Capture the cell that displays the provided text and extract its [X, Y] central coordinate. 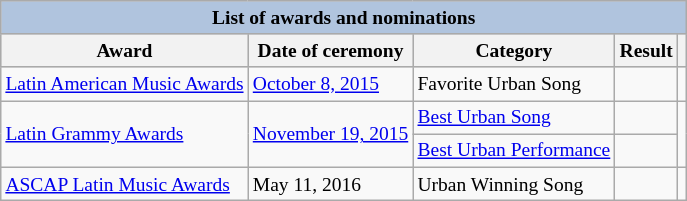
List of awards and nominations [344, 18]
Favorite Urban Song [514, 84]
Category [514, 50]
Result [646, 50]
Award [124, 50]
Best Urban Performance [514, 150]
November 19, 2015 [330, 134]
ASCAP Latin Music Awards [124, 184]
Date of ceremony [330, 50]
Latin American Music Awards [124, 84]
Best Urban Song [514, 118]
Latin Grammy Awards [124, 134]
May 11, 2016 [330, 184]
Urban Winning Song [514, 184]
October 8, 2015 [330, 84]
